Detect which cell encompasses the target text, then output its [x, y] center coordinate. 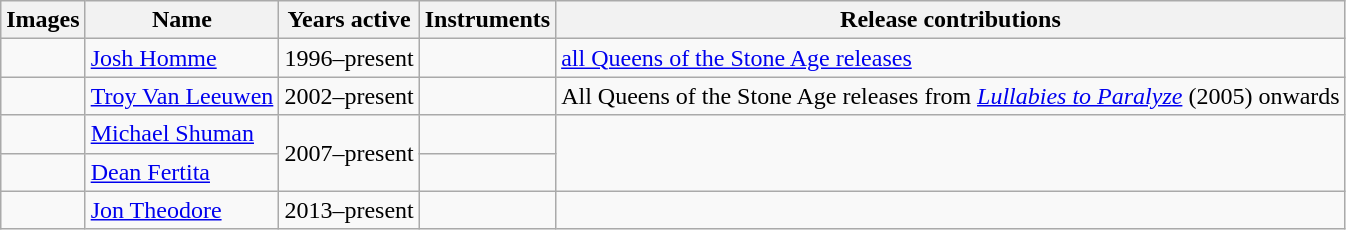
Josh Homme [182, 58]
All Queens of the Stone Age releases from Lullabies to Paralyze (2005) onwards [951, 96]
Dean Fertita [182, 172]
Michael Shuman [182, 134]
Images [43, 20]
2002–present [349, 96]
Jon Theodore [182, 210]
2007–present [349, 153]
all Queens of the Stone Age releases [951, 58]
1996–present [349, 58]
2013–present [349, 210]
Name [182, 20]
Release contributions [951, 20]
Troy Van Leeuwen [182, 96]
Instruments [487, 20]
Years active [349, 20]
